Locate the cell with the specified text and output its (X, Y) center coordinate. 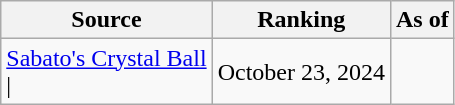
Ranking (301, 20)
Source (106, 20)
As of (422, 20)
October 23, 2024 (301, 72)
Sabato's Crystal Ball| (106, 72)
